For the text-containing cell, return its midpoint in (x, y) coordinate format. 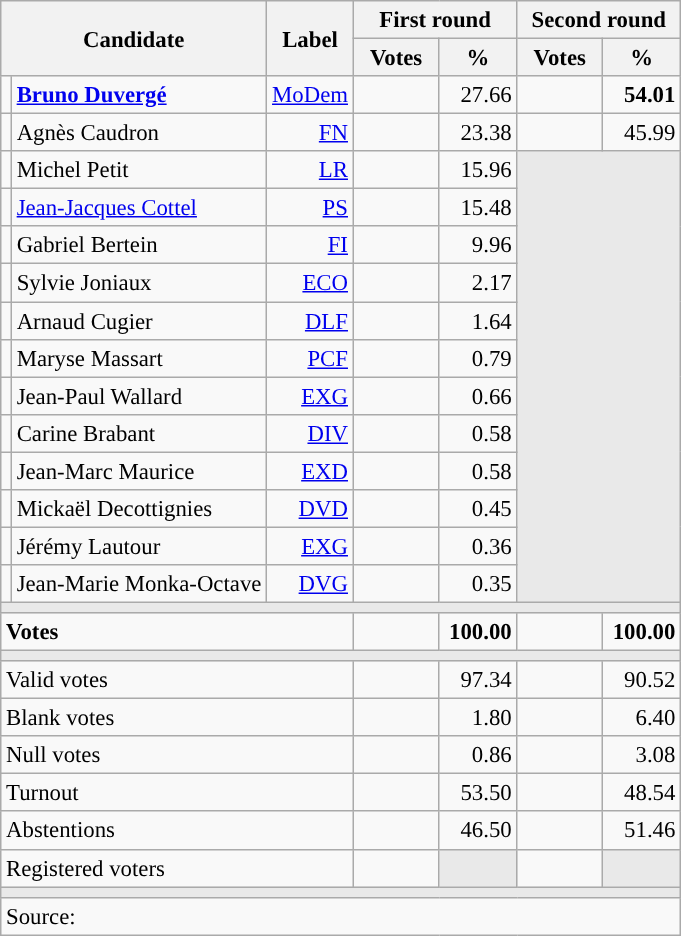
Jean-Marie Monka-Octave (138, 584)
48.54 (642, 793)
51.46 (642, 831)
Jean-Paul Wallard (138, 396)
FI (310, 245)
9.96 (478, 245)
PCF (310, 358)
Abstentions (178, 831)
DVG (310, 584)
Jérémy Lautour (138, 546)
Blank votes (178, 718)
Mickaël Decottignies (138, 509)
DIV (310, 433)
Carine Brabant (138, 433)
LR (310, 170)
Jean-Jacques Cottel (138, 208)
1.64 (478, 321)
Maryse Massart (138, 358)
27.66 (478, 95)
15.96 (478, 170)
Null votes (178, 755)
Source: (341, 916)
0.66 (478, 396)
MoDem (310, 95)
0.86 (478, 755)
23.38 (478, 133)
15.48 (478, 208)
2.17 (478, 283)
97.34 (478, 680)
FN (310, 133)
First round (435, 20)
6.40 (642, 718)
Michel Petit (138, 170)
Agnès Caudron (138, 133)
Bruno Duvergé (138, 95)
0.79 (478, 358)
Jean-Marc Maurice (138, 471)
0.36 (478, 546)
DVD (310, 509)
Sylvie Joniaux (138, 283)
Gabriel Bertein (138, 245)
46.50 (478, 831)
54.01 (642, 95)
DLF (310, 321)
45.99 (642, 133)
0.45 (478, 509)
EXD (310, 471)
Turnout (178, 793)
Arnaud Cugier (138, 321)
Second round (599, 20)
PS (310, 208)
3.08 (642, 755)
Valid votes (178, 680)
Label (310, 38)
Registered voters (178, 868)
ECO (310, 283)
90.52 (642, 680)
53.50 (478, 793)
Candidate (134, 38)
1.80 (478, 718)
0.35 (478, 584)
